Detect which cell encompasses the target text, then output its (x, y) center coordinate. 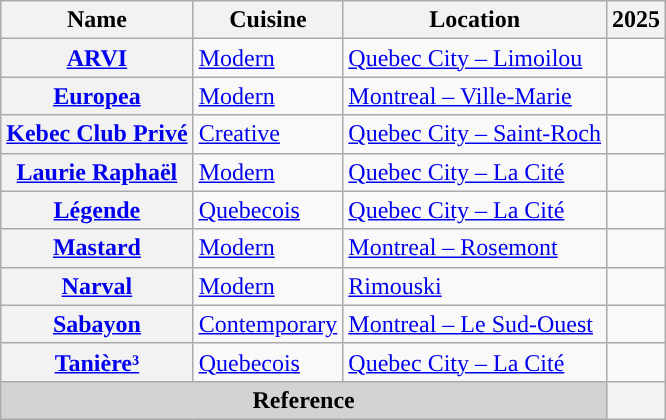
Europea (97, 96)
Cuisine (268, 20)
Montreal – Rosemont (475, 248)
Location (475, 20)
Rimouski (475, 286)
Tanière³ (97, 362)
Kebec Club Privé (97, 134)
Reference (304, 400)
Montreal – Ville-Marie (475, 96)
Légende (97, 210)
Creative (268, 134)
Laurie Raphaël (97, 172)
Mastard (97, 248)
2025 (636, 20)
Sabayon (97, 324)
Name (97, 20)
ARVI (97, 58)
Narval (97, 286)
Quebec City – Limoilou (475, 58)
Montreal – Le Sud-Ouest (475, 324)
Quebec City – Saint-Roch (475, 134)
Contemporary (268, 324)
